Return the (x, y) coordinate for the center point of the cell that contains the specified text.  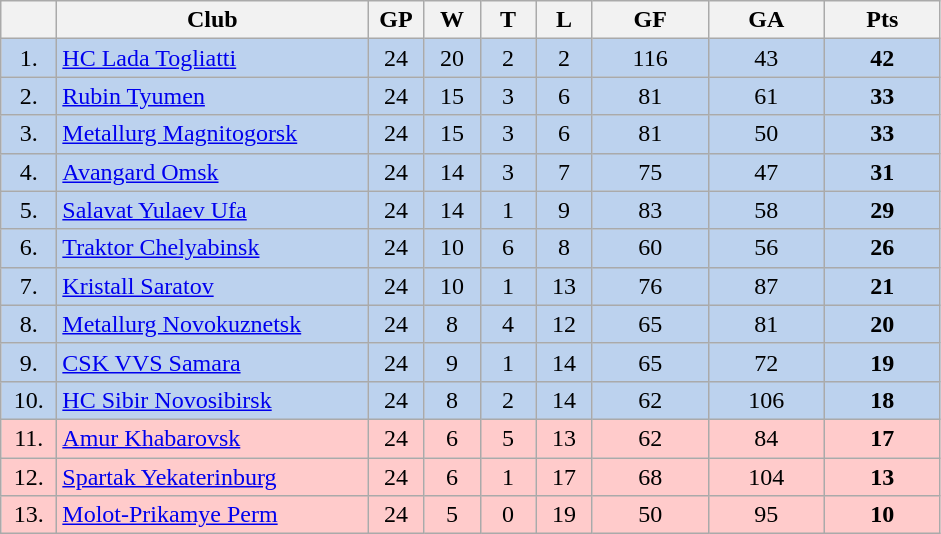
72 (766, 362)
61 (766, 96)
31 (882, 172)
T (508, 20)
12. (29, 477)
21 (882, 286)
116 (650, 58)
6. (29, 248)
GF (650, 20)
106 (766, 400)
0 (508, 515)
76 (650, 286)
56 (766, 248)
4. (29, 172)
47 (766, 172)
Rubin Tyumen (212, 96)
Molot-Prikamye Perm (212, 515)
87 (766, 286)
Kristall Saratov (212, 286)
7. (29, 286)
58 (766, 210)
Spartak Yekaterinburg (212, 477)
GA (766, 20)
5. (29, 210)
Pts (882, 20)
Club (212, 20)
68 (650, 477)
26 (882, 248)
3. (29, 134)
42 (882, 58)
8. (29, 324)
9. (29, 362)
HC Lada Togliatti (212, 58)
29 (882, 210)
Metallurg Novokuznetsk (212, 324)
83 (650, 210)
43 (766, 58)
1. (29, 58)
7 (564, 172)
L (564, 20)
84 (766, 438)
18 (882, 400)
11. (29, 438)
Metallurg Magnitogorsk (212, 134)
4 (508, 324)
60 (650, 248)
2. (29, 96)
Amur Khabarovsk (212, 438)
GP (396, 20)
W (452, 20)
13. (29, 515)
Salavat Yulaev Ufa (212, 210)
12 (564, 324)
95 (766, 515)
Traktor Chelyabinsk (212, 248)
10. (29, 400)
75 (650, 172)
Avangard Omsk (212, 172)
104 (766, 477)
CSK VVS Samara (212, 362)
HC Sibir Novosibirsk (212, 400)
